Output the (x, y) coordinate of the center of the cell containing the given text.  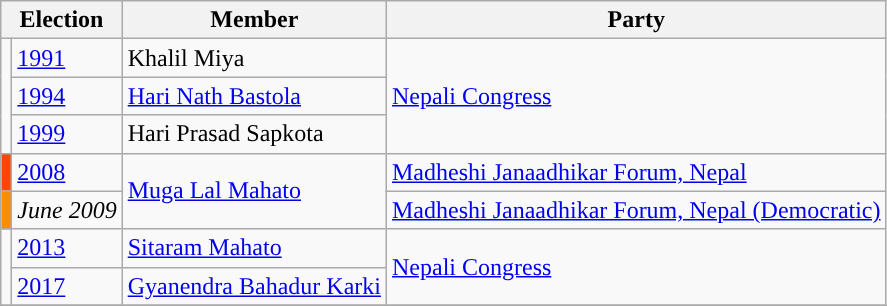
2017 (67, 286)
Member (254, 20)
1999 (67, 134)
Muga Lal Mahato (254, 191)
1994 (67, 96)
2013 (67, 248)
Khalil Miya (254, 58)
Hari Prasad Sapkota (254, 134)
Madheshi Janaadhikar Forum, Nepal (636, 172)
Party (636, 20)
June 2009 (67, 210)
Hari Nath Bastola (254, 96)
Election (62, 20)
Sitaram Mahato (254, 248)
2008 (67, 172)
Gyanendra Bahadur Karki (254, 286)
1991 (67, 58)
Madheshi Janaadhikar Forum, Nepal (Democratic) (636, 210)
